Return the [x, y] coordinate for the center point of the cell that contains the specified text.  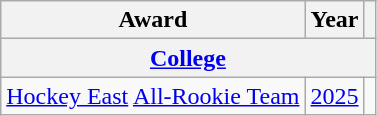
Year [334, 20]
Award [153, 20]
College [188, 58]
Hockey East All-Rookie Team [153, 96]
2025 [334, 96]
